Search for the cell housing the specified text and yield its [x, y] center coordinate. 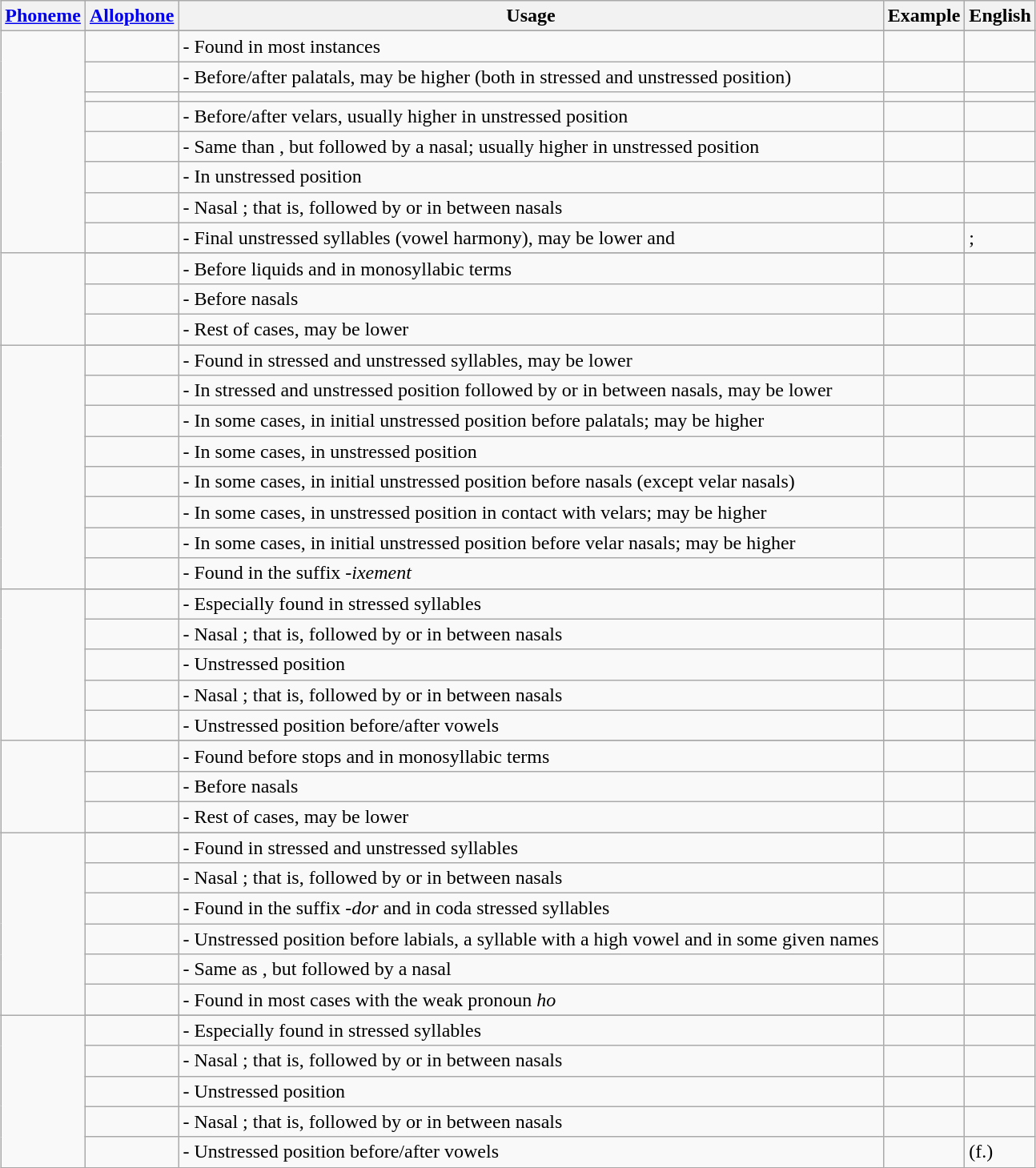
- In some cases, in initial unstressed position before palatals; may be higher [531, 421]
- In stressed and unstressed position followed by or in between nasals, may be lower [531, 391]
- Before/after palatals, may be higher (both in stressed and unstressed position) [531, 77]
- Found in stressed and unstressed syllables [531, 848]
- Found before stops and in monosyllabic terms [531, 756]
Phoneme [43, 16]
- Before/after velars, usually higher in unstressed position [531, 116]
- Found in most instances [531, 46]
- In some cases, in unstressed position [531, 452]
- Final unstressed syllables (vowel harmony), may be lower and [531, 238]
- Found in the suffix -ixement [531, 573]
- In some cases, in unstressed position in contact with velars; may be higher [531, 512]
- In some cases, in initial unstressed position before velar nasals; may be higher [531, 543]
- Found in the suffix -dor and in coda stressed syllables [531, 909]
English [1000, 16]
(f.) [1000, 1152]
- Found in stressed and unstressed syllables, may be lower [531, 359]
- In unstressed position [531, 177]
- In some cases, in initial unstressed position before nasals (except velar nasals) [531, 482]
Allophone [131, 16]
Usage [531, 16]
- Found in most cases with the weak pronoun ho [531, 1000]
- Unstressed position before labials, a syllable with a high vowel and in some given names [531, 939]
- Before liquids and in monosyllabic terms [531, 268]
- Same than , but followed by a nasal; usually higher in unstressed position [531, 147]
- Same as , but followed by a nasal [531, 969]
; [1000, 238]
Example [924, 16]
